Capture the cell that displays the provided text and extract its [X, Y] central coordinate. 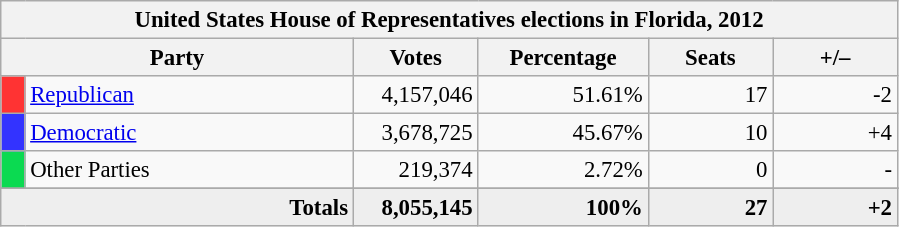
51.61% [563, 95]
27 [710, 208]
+/– [836, 58]
Seats [710, 58]
Totals [178, 208]
219,374 [416, 170]
17 [710, 95]
Party [178, 58]
United States House of Representatives elections in Florida, 2012 [450, 20]
0 [710, 170]
Democratic [189, 133]
-2 [836, 95]
Percentage [563, 58]
100% [563, 208]
Votes [416, 58]
2.72% [563, 170]
45.67% [563, 133]
Republican [189, 95]
8,055,145 [416, 208]
+4 [836, 133]
- [836, 170]
10 [710, 133]
+2 [836, 208]
3,678,725 [416, 133]
4,157,046 [416, 95]
Other Parties [189, 170]
